Output the (X, Y) coordinate of the center of the cell containing the given text.  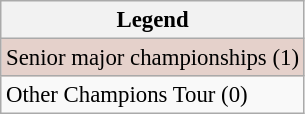
Senior major championships (1) (153, 58)
Legend (153, 20)
Other Champions Tour (0) (153, 95)
